Detect which cell encompasses the target text, then output its (X, Y) center coordinate. 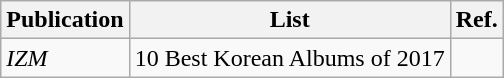
Publication (65, 20)
IZM (65, 58)
List (290, 20)
Ref. (476, 20)
10 Best Korean Albums of 2017 (290, 58)
